Output the [X, Y] coordinate of the center of the cell containing the given text.  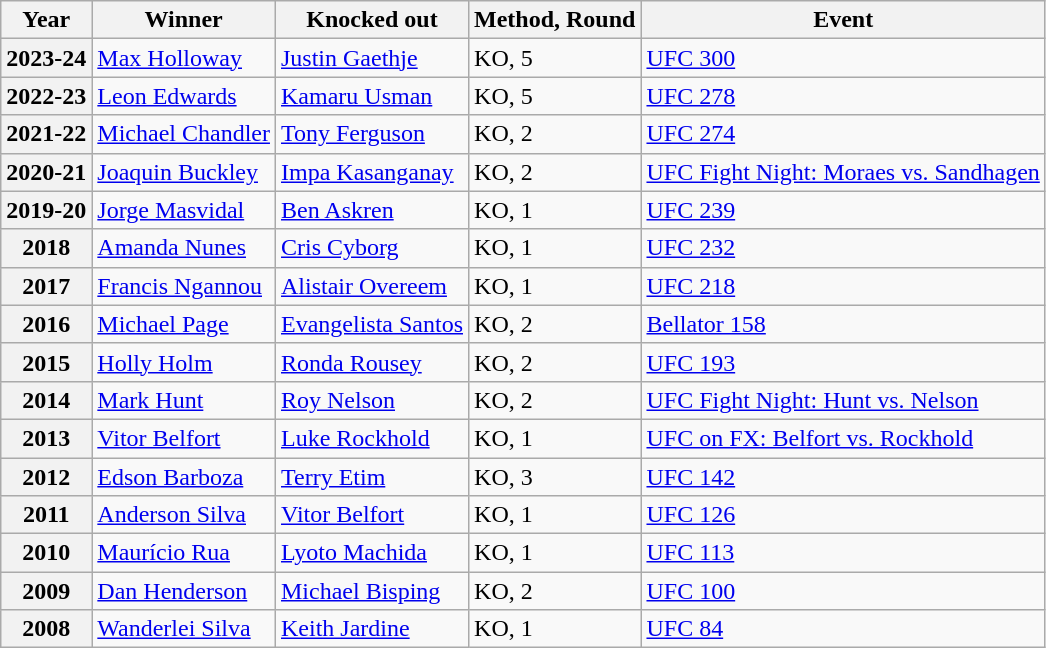
UFC 278 [843, 96]
Maurício Rua [184, 553]
Evangelista Santos [372, 324]
2008 [46, 629]
UFC 142 [843, 477]
2016 [46, 324]
UFC 113 [843, 553]
2010 [46, 553]
Justin Gaethje [372, 58]
UFC 239 [843, 210]
Francis Ngannou [184, 286]
Year [46, 20]
Ronda Rousey [372, 362]
Alistair Overeem [372, 286]
Bellator 158 [843, 324]
Method, Round [555, 20]
UFC 232 [843, 248]
Anderson Silva [184, 515]
2013 [46, 438]
Michael Page [184, 324]
2018 [46, 248]
2019-20 [46, 210]
UFC 100 [843, 591]
UFC Fight Night: Hunt vs. Nelson [843, 400]
KO, 3 [555, 477]
Amanda Nunes [184, 248]
Lyoto Machida [372, 553]
2011 [46, 515]
2009 [46, 591]
Tony Ferguson [372, 134]
Cris Cyborg [372, 248]
Michael Bisping [372, 591]
Joaquin Buckley [184, 172]
UFC 218 [843, 286]
Terry Etim [372, 477]
UFC 126 [843, 515]
Impa Kasanganay [372, 172]
Holly Holm [184, 362]
Ben Askren [372, 210]
2022-23 [46, 96]
2023-24 [46, 58]
UFC Fight Night: Moraes vs. Sandhagen [843, 172]
Keith Jardine [372, 629]
2020-21 [46, 172]
2015 [46, 362]
UFC 300 [843, 58]
UFC 274 [843, 134]
Winner [184, 20]
Kamaru Usman [372, 96]
Knocked out [372, 20]
2012 [46, 477]
UFC 84 [843, 629]
Luke Rockhold [372, 438]
Jorge Masvidal [184, 210]
Event [843, 20]
2014 [46, 400]
Wanderlei Silva [184, 629]
Edson Barboza [184, 477]
Michael Chandler [184, 134]
UFC 193 [843, 362]
Dan Henderson [184, 591]
Mark Hunt [184, 400]
2021-22 [46, 134]
2017 [46, 286]
Roy Nelson [372, 400]
UFC on FX: Belfort vs. Rockhold [843, 438]
Max Holloway [184, 58]
Leon Edwards [184, 96]
